Pinpoint the cell where the given text exists, returning its [x, y] midpoint coordinate. 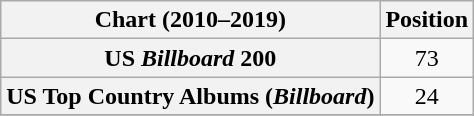
US Top Country Albums (Billboard) [190, 96]
US Billboard 200 [190, 58]
Chart (2010–2019) [190, 20]
24 [427, 96]
Position [427, 20]
73 [427, 58]
